Find where the given text appears and provide that cell's center as [x, y] coordinate. 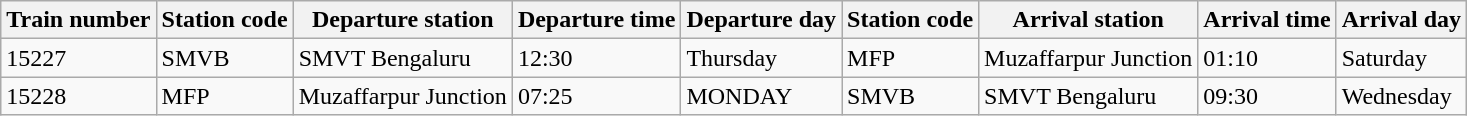
Arrival station [1088, 20]
MONDAY [762, 96]
01:10 [1267, 58]
Thursday [762, 58]
15228 [78, 96]
12:30 [596, 58]
09:30 [1267, 96]
Arrival day [1401, 20]
Wednesday [1401, 96]
Departure time [596, 20]
Train number [78, 20]
Departure station [402, 20]
07:25 [596, 96]
Departure day [762, 20]
15227 [78, 58]
Arrival time [1267, 20]
Saturday [1401, 58]
